From the cell containing the given text, extract its center point as [x, y] coordinate. 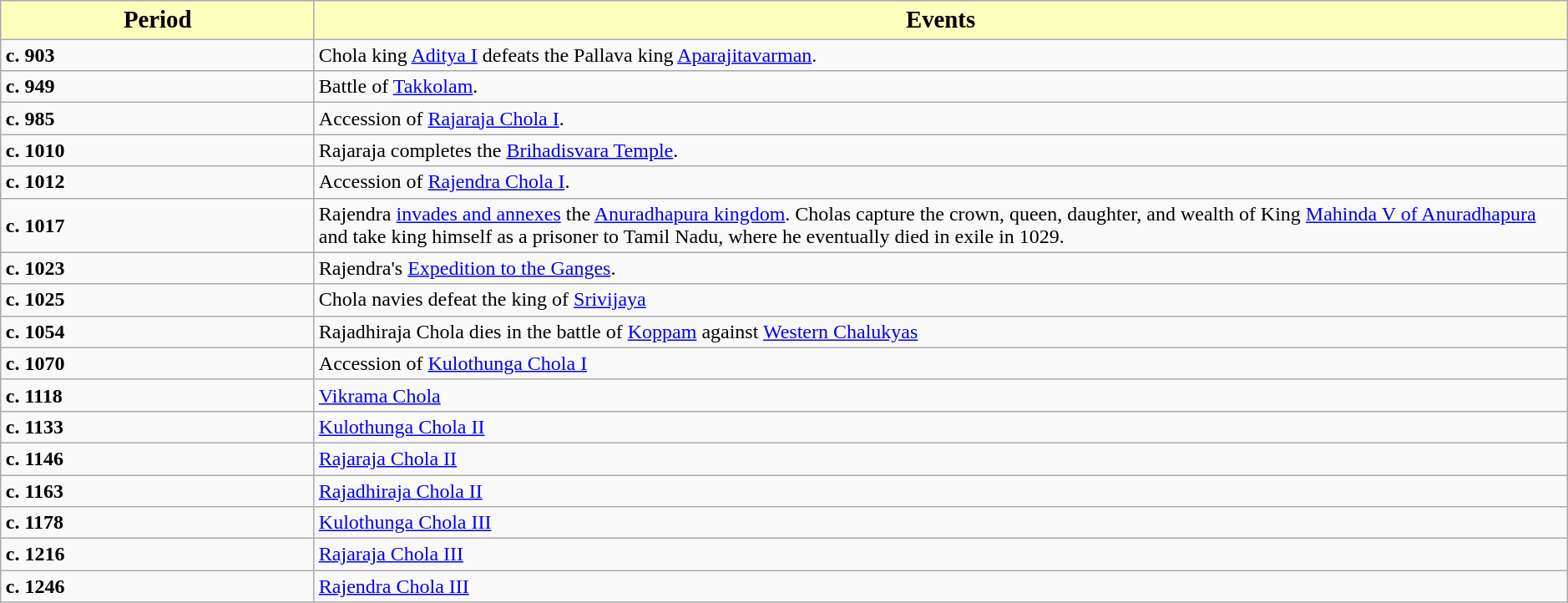
c. 1023 [157, 268]
Period [157, 20]
Battle of Takkolam. [940, 87]
Kulothunga Chola II [940, 427]
Kulothunga Chola III [940, 523]
c. 1070 [157, 363]
c. 903 [157, 55]
Accession of Rajendra Chola I. [940, 182]
c. 1178 [157, 523]
Accession of Rajaraja Chola I. [940, 119]
c. 1010 [157, 150]
Vikrama Chola [940, 395]
Rajaraja Chola II [940, 459]
c. 1054 [157, 332]
c. 1163 [157, 491]
Accession of Kulothunga Chola I [940, 363]
c. 1025 [157, 300]
c. 1133 [157, 427]
Events [940, 20]
c. 985 [157, 119]
c. 1246 [157, 586]
c. 1216 [157, 555]
Rajaraja Chola III [940, 555]
c. 1012 [157, 182]
Rajaraja completes the Brihadisvara Temple. [940, 150]
c. 1146 [157, 459]
Rajendra's Expedition to the Ganges. [940, 268]
Chola king Aditya I defeats the Pallava king Aparajitavarman. [940, 55]
Rajadhiraja Chola II [940, 491]
c. 1017 [157, 225]
c. 1118 [157, 395]
Rajendra Chola III [940, 586]
c. 949 [157, 87]
Chola navies defeat the king of Srivijaya [940, 300]
Rajadhiraja Chola dies in the battle of Koppam against Western Chalukyas [940, 332]
